Extract the (x, y) coordinate from the center of the cell holding the provided text.  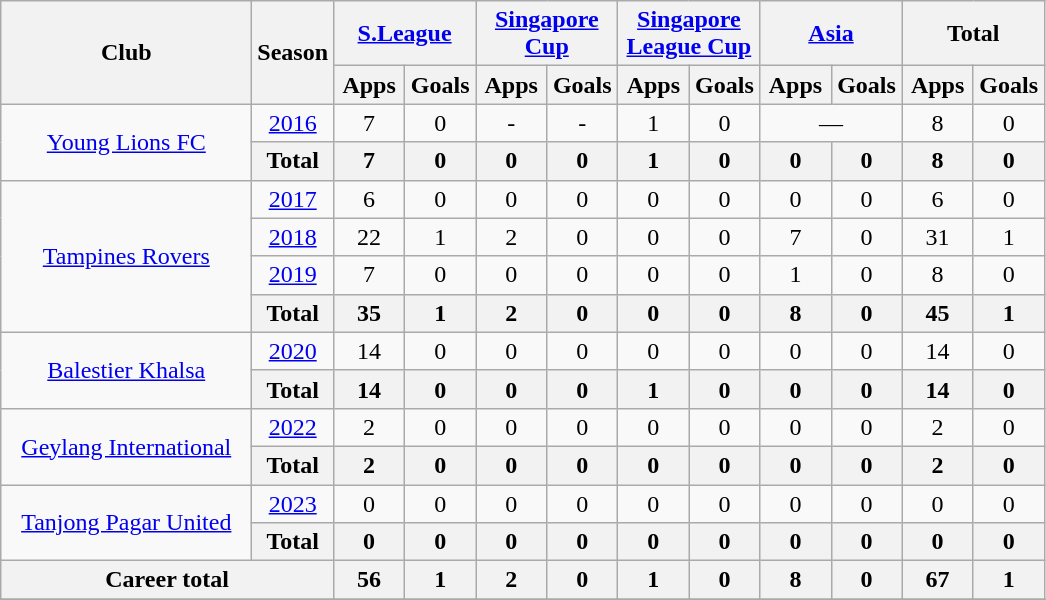
2019 (293, 275)
SingaporeLeague Cup (689, 34)
S.League (405, 34)
Tampines Rovers (126, 256)
2022 (293, 427)
Balestier Khalsa (126, 370)
Asia (831, 34)
Young Lions FC (126, 142)
Club (126, 52)
Career total (168, 580)
— (831, 123)
31 (938, 237)
2017 (293, 199)
35 (370, 313)
67 (938, 580)
56 (370, 580)
2023 (293, 503)
Tanjong Pagar United (126, 522)
Geylang International (126, 446)
22 (370, 237)
2018 (293, 237)
45 (938, 313)
2016 (293, 123)
2020 (293, 351)
Season (293, 52)
Singapore Cup (547, 34)
